Return [x, y] of the center of cell containing provided text 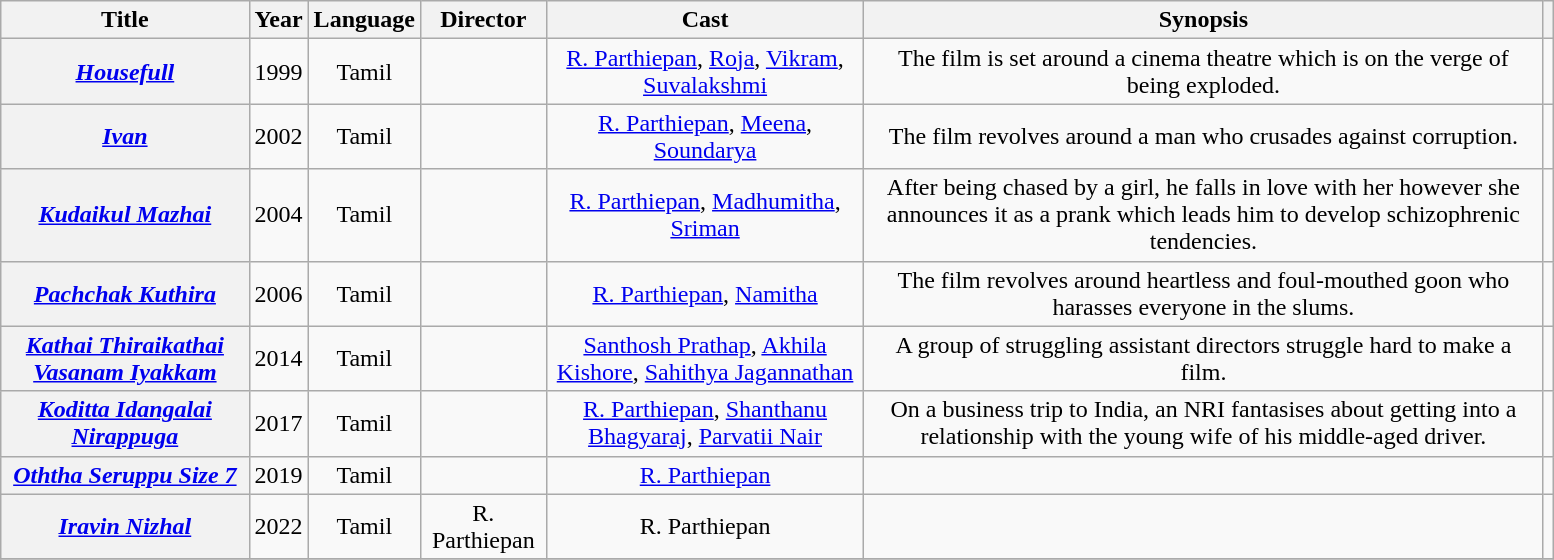
The film revolves around a man who crusades against corruption. [1204, 136]
1999 [278, 72]
Oththa Seruppu Size 7 [125, 475]
Pachchak Kuthira [125, 294]
The film is set around a cinema theatre which is on the verge of being exploded. [1204, 72]
2019 [278, 475]
2022 [278, 526]
Synopsis [1204, 20]
R. Parthiepan, Meena, Soundarya [705, 136]
2014 [278, 358]
2004 [278, 215]
R. Parthiepan, Shanthanu Bhagyaraj, Parvatii Nair [705, 424]
Kathai Thiraikathai Vasanam Iyakkam [125, 358]
Koditta Idangalai Nirappuga [125, 424]
2006 [278, 294]
Cast [705, 20]
The film revolves around heartless and foul-mouthed goon who harasses everyone in the slums. [1204, 294]
R. Parthiepan, Roja, Vikram, Suvalakshmi [705, 72]
Title [125, 20]
2002 [278, 136]
A group of struggling assistant directors struggle hard to make a film. [1204, 358]
Year [278, 20]
2017 [278, 424]
Ivan [125, 136]
Kudaikul Mazhai [125, 215]
After being chased by a girl, he falls in love with her however she announces it as a prank which leads him to develop schizophrenic tendencies. [1204, 215]
Director [484, 20]
Iravin Nizhal [125, 526]
On a business trip to India, an NRI fantasises about getting into a relationship with the young wife of his middle-aged driver. [1204, 424]
R. Parthiepan, Madhumitha, Sriman [705, 215]
Santhosh Prathap, Akhila Kishore, Sahithya Jagannathan [705, 358]
Language [364, 20]
R. Parthiepan, Namitha [705, 294]
Housefull [125, 72]
